Locate the cell with the specified text and output its (X, Y) center coordinate. 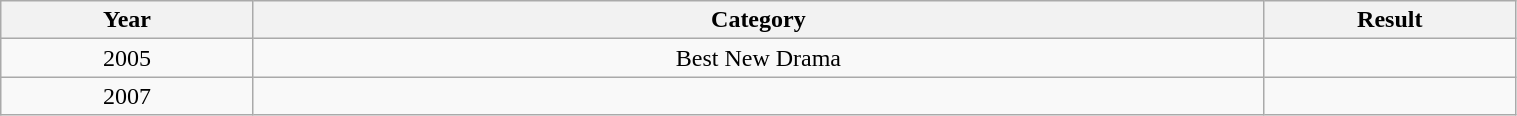
Category (758, 20)
Best New Drama (758, 58)
Year (128, 20)
Result (1390, 20)
2005 (128, 58)
2007 (128, 96)
